Find where the given text appears and provide that cell's center as [x, y] coordinate. 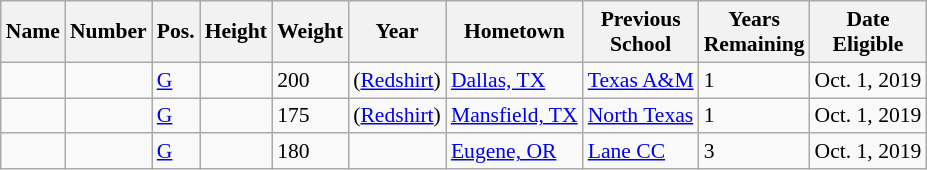
175 [310, 116]
Weight [310, 32]
DateEligible [868, 32]
200 [310, 80]
Year [397, 32]
Pos. [176, 32]
Dallas, TX [514, 80]
Number [108, 32]
Texas A&M [641, 80]
PreviousSchool [641, 32]
3 [754, 152]
180 [310, 152]
Lane CC [641, 152]
Hometown [514, 32]
Height [236, 32]
Mansfield, TX [514, 116]
Eugene, OR [514, 152]
YearsRemaining [754, 32]
North Texas [641, 116]
Name [33, 32]
